Determine the [x, y] coordinate at the center of the cell enclosing the given text.  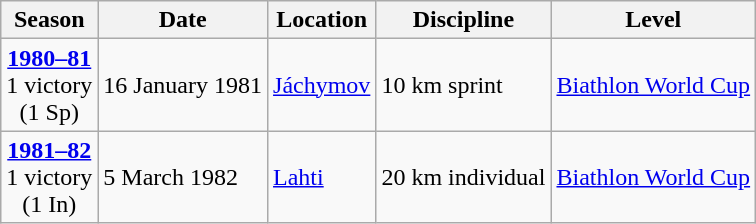
Level [654, 20]
Lahti [322, 177]
Location [322, 20]
Season [50, 20]
20 km individual [464, 177]
Discipline [464, 20]
Date [183, 20]
1981–82 1 victory (1 In) [50, 177]
5 March 1982 [183, 177]
16 January 1981 [183, 85]
1980–81 1 victory (1 Sp) [50, 85]
10 km sprint [464, 85]
Jáchymov [322, 85]
